Identify which cell holds the provided text, then report its (x, y) central coordinate. 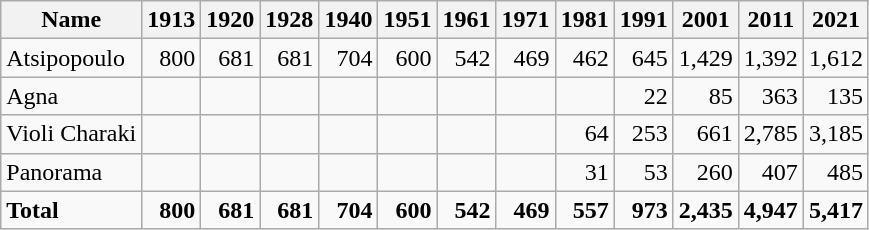
1928 (290, 20)
1920 (230, 20)
Atsipopoulo (72, 58)
31 (584, 172)
2,785 (770, 134)
557 (584, 210)
Name (72, 20)
1913 (172, 20)
1961 (466, 20)
2011 (770, 20)
645 (644, 58)
2001 (706, 20)
253 (644, 134)
53 (644, 172)
973 (644, 210)
1971 (526, 20)
462 (584, 58)
64 (584, 134)
485 (836, 172)
1940 (348, 20)
Agna (72, 96)
2,435 (706, 210)
661 (706, 134)
Total (72, 210)
22 (644, 96)
4,947 (770, 210)
1,429 (706, 58)
1,392 (770, 58)
3,185 (836, 134)
2021 (836, 20)
407 (770, 172)
5,417 (836, 210)
135 (836, 96)
1951 (408, 20)
260 (706, 172)
363 (770, 96)
85 (706, 96)
Panorama (72, 172)
1991 (644, 20)
Violi Charaki (72, 134)
1981 (584, 20)
1,612 (836, 58)
